Determine the [X, Y] coordinate at the center of the cell enclosing the given text.  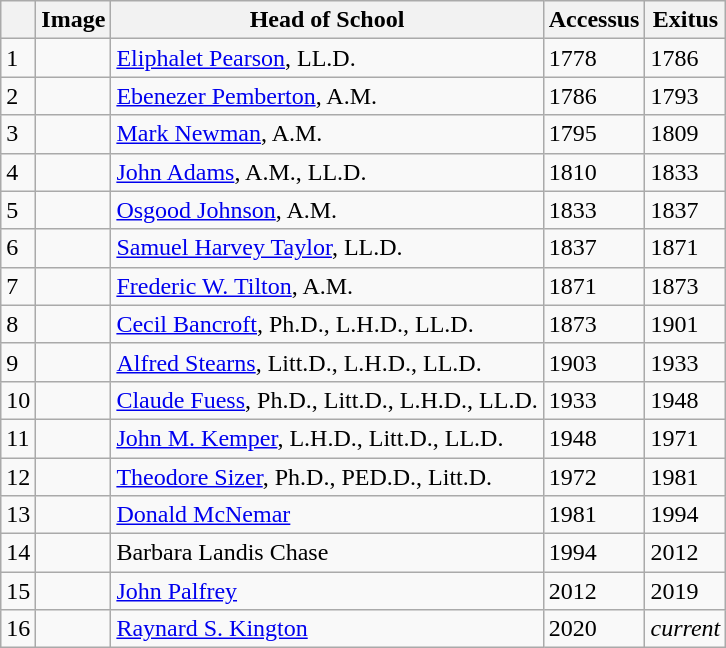
John Palfrey [327, 591]
1795 [594, 134]
Claude Fuess, Ph.D., Litt.D., L.H.D., LL.D. [327, 400]
current [686, 629]
5 [18, 210]
12 [18, 477]
John M. Kemper, L.H.D., Litt.D., LL.D. [327, 438]
1810 [594, 172]
1778 [594, 58]
Donald McNemar [327, 515]
Frederic W. Tilton, A.M. [327, 286]
Eliphalet Pearson, LL.D. [327, 58]
Raynard S. Kington [327, 629]
10 [18, 400]
11 [18, 438]
Samuel Harvey Taylor, LL.D. [327, 248]
1901 [686, 324]
2020 [594, 629]
Mark Newman, A.M. [327, 134]
Cecil Bancroft, Ph.D., L.H.D., LL.D. [327, 324]
Theodore Sizer, Ph.D., PED.D., Litt.D. [327, 477]
16 [18, 629]
3 [18, 134]
Accessus [594, 20]
Ebenezer Pemberton, A.M. [327, 96]
6 [18, 248]
9 [18, 362]
1793 [686, 96]
1809 [686, 134]
14 [18, 553]
15 [18, 591]
1 [18, 58]
Head of School [327, 20]
Barbara Landis Chase [327, 553]
7 [18, 286]
8 [18, 324]
1903 [594, 362]
Exitus [686, 20]
Alfred Stearns, Litt.D., L.H.D., LL.D. [327, 362]
John Adams, A.M., LL.D. [327, 172]
13 [18, 515]
2019 [686, 591]
2 [18, 96]
4 [18, 172]
1971 [686, 438]
Image [74, 20]
Osgood Johnson, A.M. [327, 210]
1972 [594, 477]
